Find where the given text appears and provide that cell's center as [X, Y] coordinate. 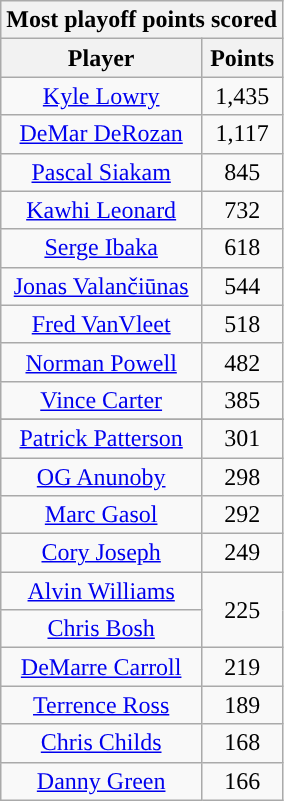
Most playoff points scored [142, 20]
Kawhi Leonard [102, 210]
225 [242, 610]
Vince Carter [102, 400]
166 [242, 781]
189 [242, 705]
249 [242, 553]
1,435 [242, 96]
Patrick Patterson [102, 438]
OG Anunoby [102, 477]
Norman Powell [102, 362]
Cory Joseph [102, 553]
Kyle Lowry [102, 96]
618 [242, 248]
219 [242, 667]
Danny Green [102, 781]
292 [242, 515]
Fred VanVleet [102, 324]
Points [242, 58]
518 [242, 324]
298 [242, 477]
385 [242, 400]
Jonas Valančiūnas [102, 286]
Marc Gasol [102, 515]
Player [102, 58]
301 [242, 438]
Alvin Williams [102, 591]
Serge Ibaka [102, 248]
544 [242, 286]
482 [242, 362]
DeMarre Carroll [102, 667]
1,117 [242, 134]
Chris Childs [102, 743]
Terrence Ross [102, 705]
732 [242, 210]
845 [242, 172]
Chris Bosh [102, 629]
Pascal Siakam [102, 172]
168 [242, 743]
DeMar DeRozan [102, 134]
